Output the (x, y) coordinate of the center of the cell containing the given text.  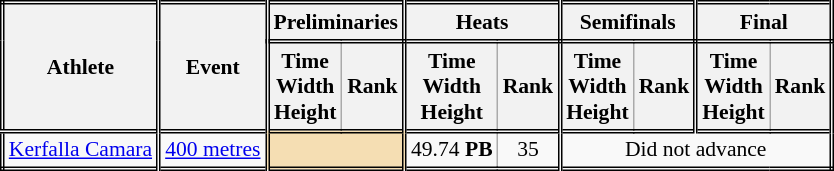
Final (764, 22)
Kerfalla Camara (80, 150)
Did not advance (696, 150)
Semifinals (628, 22)
400 metres (213, 150)
Event (213, 67)
Preliminaries (336, 22)
Heats (482, 22)
35 (529, 150)
Athlete (80, 67)
49.74 PB (450, 150)
